Extract the [x, y] coordinate from the center of the cell holding the provided text.  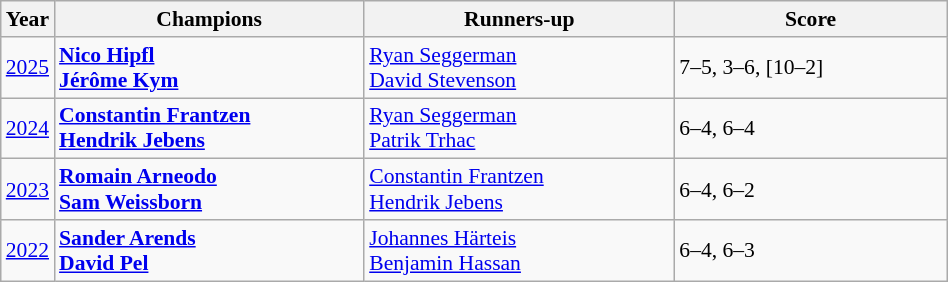
Nico Hipfl Jérôme Kym [209, 68]
Score [810, 19]
2024 [28, 128]
2022 [28, 250]
Ryan Seggerman Patrik Trhac [519, 128]
Runners-up [519, 19]
Romain Arneodo Sam Weissborn [209, 190]
Champions [209, 19]
6–4, 6–4 [810, 128]
2023 [28, 190]
2025 [28, 68]
7–5, 3–6, [10–2] [810, 68]
Johannes Härteis Benjamin Hassan [519, 250]
6–4, 6–3 [810, 250]
Ryan Seggerman David Stevenson [519, 68]
Year [28, 19]
Sander Arends David Pel [209, 250]
6–4, 6–2 [810, 190]
